Find where the given text appears and provide that cell's center as [x, y] coordinate. 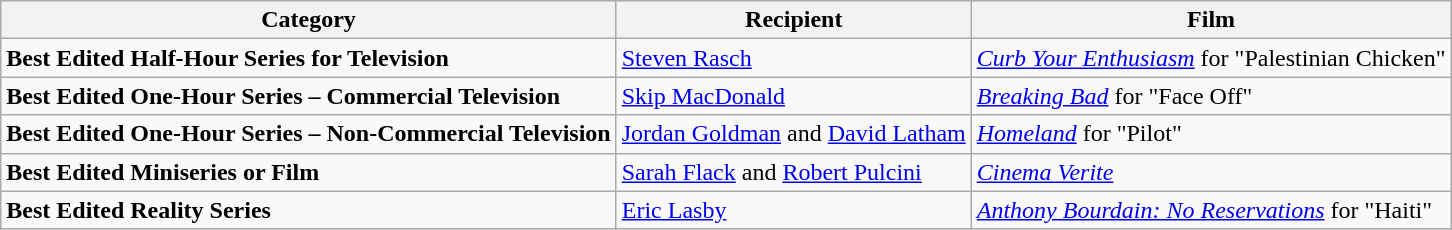
Category [308, 20]
Sarah Flack and Robert Pulcini [794, 172]
Best Edited Miniseries or Film [308, 172]
Steven Rasch [794, 58]
Best Edited Reality Series [308, 210]
Recipient [794, 20]
Best Edited Half-Hour Series for Television [308, 58]
Anthony Bourdain: No Reservations for "Haiti" [1211, 210]
Skip MacDonald [794, 96]
Best Edited One-Hour Series – Commercial Television [308, 96]
Jordan Goldman and David Latham [794, 134]
Film [1211, 20]
Cinema Verite [1211, 172]
Best Edited One-Hour Series – Non-Commercial Television [308, 134]
Breaking Bad for "Face Off" [1211, 96]
Curb Your Enthusiasm for "Palestinian Chicken" [1211, 58]
Eric Lasby [794, 210]
Homeland for "Pilot" [1211, 134]
